From the cell containing the given text, extract its center point as [x, y] coordinate. 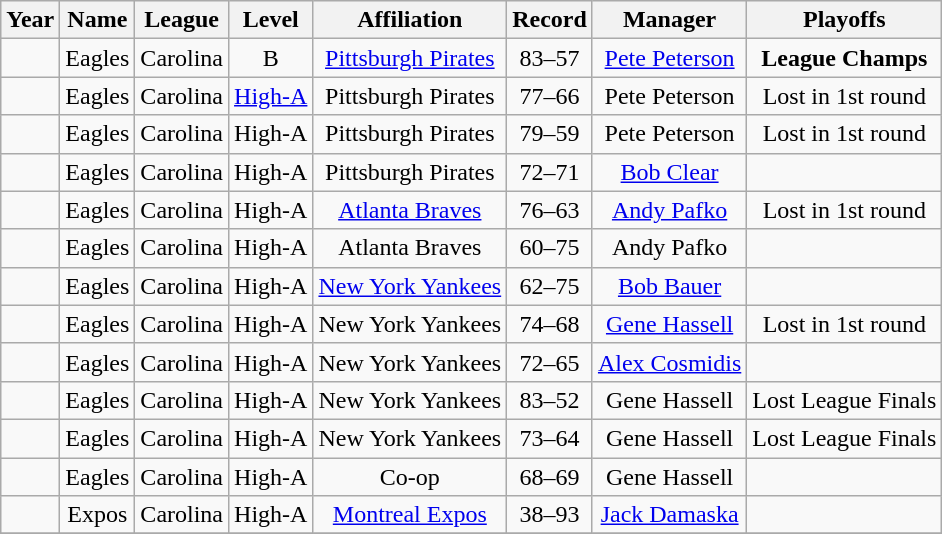
79–59 [550, 134]
Playoffs [844, 20]
77–66 [550, 96]
Expos [98, 515]
73–64 [550, 438]
Record [550, 20]
Affiliation [410, 20]
72–65 [550, 362]
68–69 [550, 477]
League [182, 20]
Bob Bauer [669, 286]
League Champs [844, 58]
76–63 [550, 210]
Jack Damaska [669, 515]
Year [30, 20]
74–68 [550, 324]
Manager [669, 20]
62–75 [550, 286]
38–93 [550, 515]
Montreal Expos [410, 515]
Level [271, 20]
83–57 [550, 58]
72–71 [550, 172]
Bob Clear [669, 172]
Co-op [410, 477]
B [271, 58]
Alex Cosmidis [669, 362]
83–52 [550, 400]
60–75 [550, 248]
Name [98, 20]
